Extract the [x, y] coordinate from the center of the cell holding the provided text.  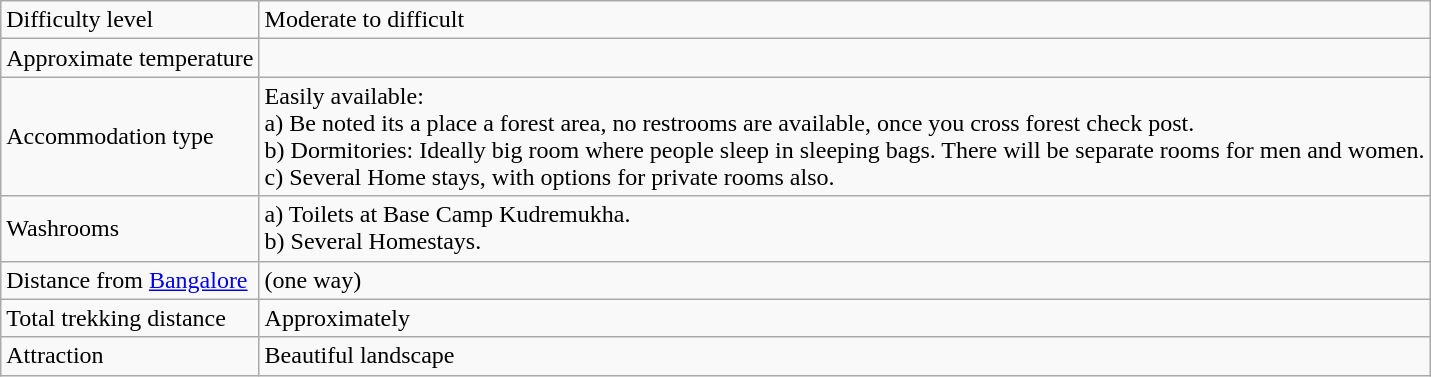
Attraction [130, 356]
Washrooms [130, 228]
Total trekking distance [130, 318]
(one way) [844, 280]
Moderate to difficult [844, 20]
Beautiful landscape [844, 356]
Difficulty level [130, 20]
Distance from Bangalore [130, 280]
Accommodation type [130, 136]
Approximate temperature [130, 58]
a) Toilets at Base Camp Kudremukha.b) Several Homestays. [844, 228]
Approximately [844, 318]
